Output the [x, y] coordinate of the center of the cell containing the given text.  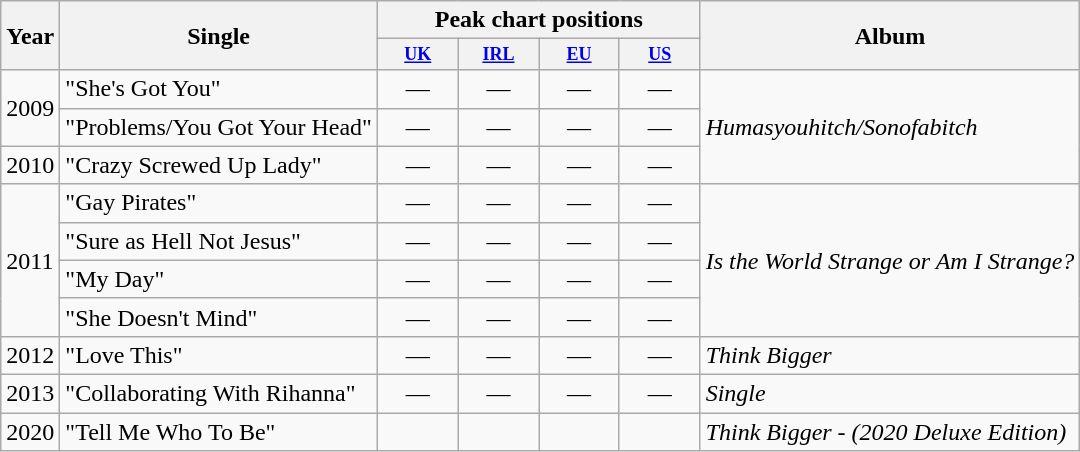
"Problems/You Got Your Head" [219, 127]
"Crazy Screwed Up Lady" [219, 165]
2011 [30, 260]
"Gay Pirates" [219, 203]
IRL [498, 54]
Year [30, 36]
"Tell Me Who To Be" [219, 432]
"Collaborating With Rihanna" [219, 393]
EU [580, 54]
Album [890, 36]
US [660, 54]
2010 [30, 165]
Think Bigger - (2020 Deluxe Edition) [890, 432]
"She's Got You" [219, 89]
UK [418, 54]
Is the World Strange or Am I Strange? [890, 260]
"Sure as Hell Not Jesus" [219, 241]
2009 [30, 108]
Humasyouhitch/Sonofabitch [890, 127]
"She Doesn't Mind" [219, 317]
Think Bigger [890, 355]
"My Day" [219, 279]
2020 [30, 432]
"Love This" [219, 355]
2012 [30, 355]
Peak chart positions [538, 20]
2013 [30, 393]
